Search for the cell housing the specified text and yield its [x, y] center coordinate. 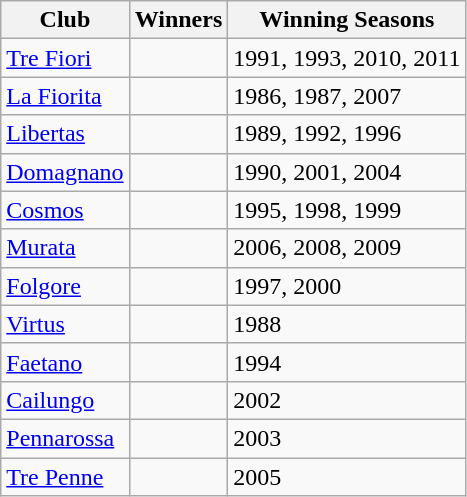
La Fiorita [65, 96]
Winners [178, 20]
Cosmos [65, 210]
2005 [347, 477]
Club [65, 20]
1994 [347, 362]
1991, 1993, 2010, 2011 [347, 58]
Folgore [65, 286]
1988 [347, 324]
Winning Seasons [347, 20]
2002 [347, 400]
1989, 1992, 1996 [347, 134]
Murata [65, 248]
Tre Penne [65, 477]
2003 [347, 438]
Faetano [65, 362]
Tre Fiori [65, 58]
Virtus [65, 324]
1995, 1998, 1999 [347, 210]
Domagnano [65, 172]
1997, 2000 [347, 286]
Libertas [65, 134]
2006, 2008, 2009 [347, 248]
1986, 1987, 2007 [347, 96]
1990, 2001, 2004 [347, 172]
Pennarossa [65, 438]
Cailungo [65, 400]
